Determine the (x, y) coordinate at the center of the cell enclosing the given text.  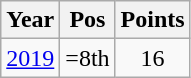
2019 (30, 58)
Pos (88, 20)
16 (152, 58)
Year (30, 20)
=8th (88, 58)
Points (152, 20)
